Identify which cell holds the provided text, then report its [X, Y] central coordinate. 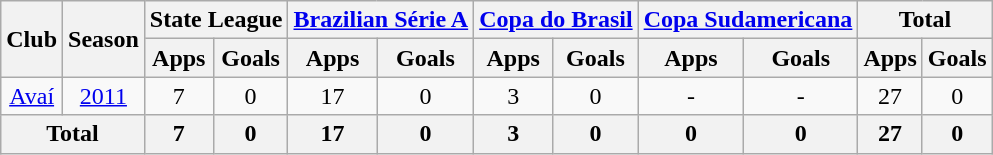
Copa Sudamericana [748, 20]
Club [32, 39]
2011 [104, 96]
Avaí [32, 96]
Brazilian Série A [381, 20]
Copa do Brasil [556, 20]
State League [216, 20]
Season [104, 39]
